Return [x, y] of the center of cell containing provided text 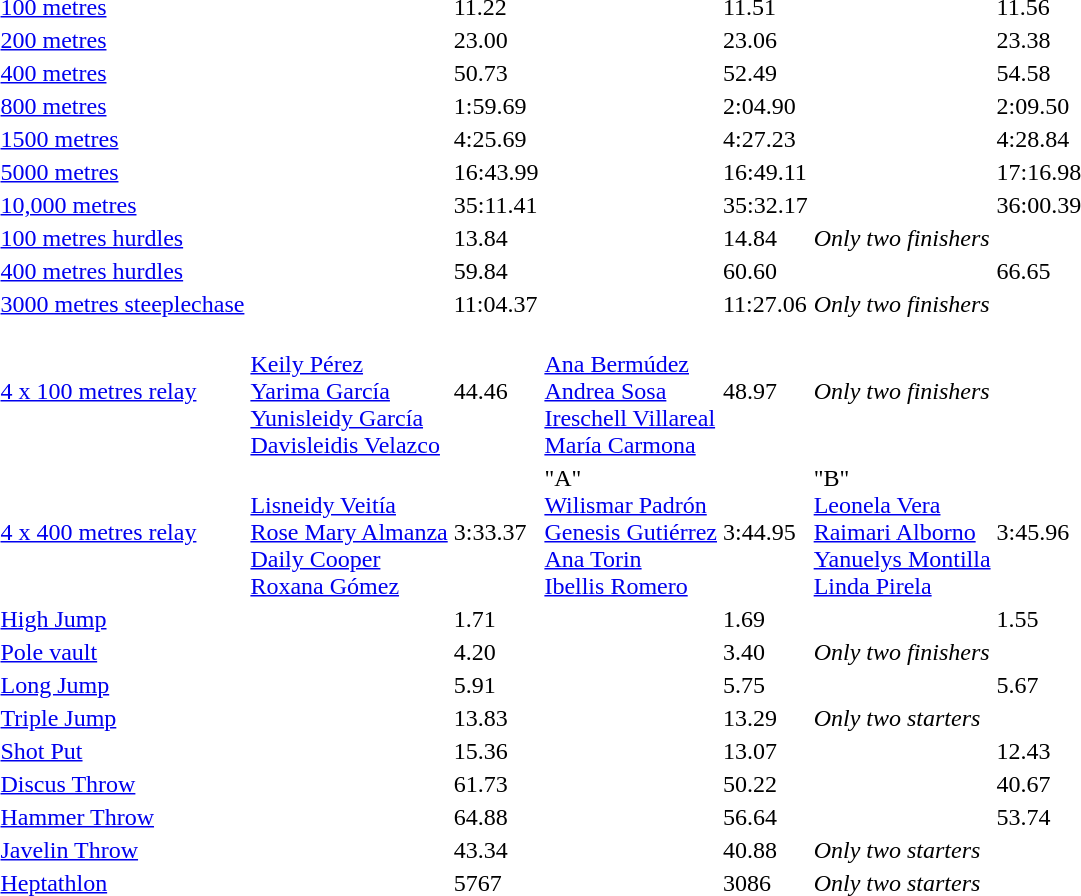
3.40 [765, 652]
4:27.23 [765, 139]
1.71 [496, 619]
48.97 [765, 391]
23.00 [496, 40]
60.60 [765, 271]
1:59.69 [496, 106]
40.88 [765, 850]
16:43.99 [496, 172]
50.22 [765, 784]
13.29 [765, 718]
23.06 [765, 40]
13.07 [765, 751]
5.75 [765, 685]
35:32.17 [765, 205]
1.69 [765, 619]
4:25.69 [496, 139]
61.73 [496, 784]
3:33.37 [496, 532]
52.49 [765, 73]
13.83 [496, 718]
11:04.37 [496, 304]
"B" Leonela VeraRaimari AlbornoYanuelys MontillaLinda Pirela [902, 532]
44.46 [496, 391]
5.91 [496, 685]
13.84 [496, 238]
43.34 [496, 850]
4.20 [496, 652]
50.73 [496, 73]
35:11.41 [496, 205]
64.88 [496, 817]
2:04.90 [765, 106]
15.36 [496, 751]
11:27.06 [765, 304]
3:44.95 [765, 532]
14.84 [765, 238]
Lisneidy VeitíaRose Mary AlmanzaDaily CooperRoxana Gómez [349, 532]
56.64 [765, 817]
"A" Wilismar PadrónGenesis GutiérrezAna TorinIbellis Romero [631, 532]
Ana BermúdezAndrea SosaIreschell VillarealMaría Carmona [631, 391]
59.84 [496, 271]
Keily PérezYarima GarcíaYunisleidy GarcíaDavisleidis Velazco [349, 391]
16:49.11 [765, 172]
